Provide the [x, y] coordinate of the cell's center where the given text is located.  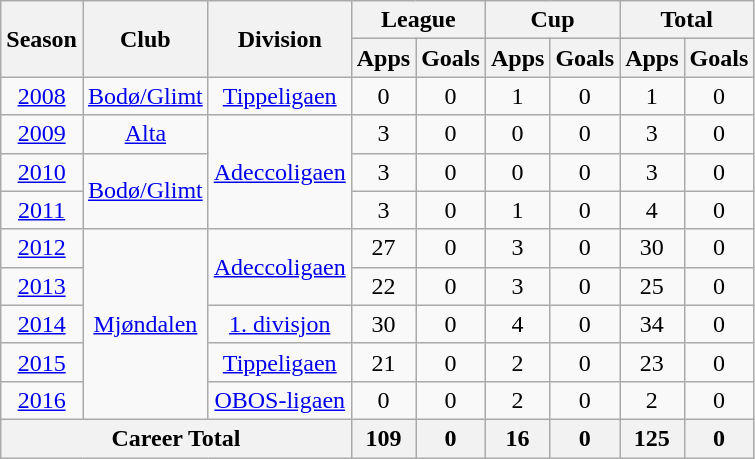
23 [652, 362]
Career Total [176, 438]
1. divisjon [280, 324]
OBOS-ligaen [280, 400]
Club [145, 39]
Total [687, 20]
Season [42, 39]
2008 [42, 96]
2010 [42, 172]
2011 [42, 210]
2009 [42, 134]
109 [383, 438]
Cup [552, 20]
League [418, 20]
27 [383, 248]
2012 [42, 248]
25 [652, 286]
Alta [145, 134]
34 [652, 324]
16 [517, 438]
125 [652, 438]
22 [383, 286]
2015 [42, 362]
2013 [42, 286]
2014 [42, 324]
2016 [42, 400]
21 [383, 362]
Mjøndalen [145, 324]
Division [280, 39]
